Find where the given text appears and provide that cell's center as (x, y) coordinate. 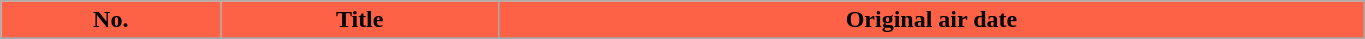
Original air date (932, 20)
Title (360, 20)
No. (111, 20)
